Capture the cell that displays the provided text and extract its (X, Y) central coordinate. 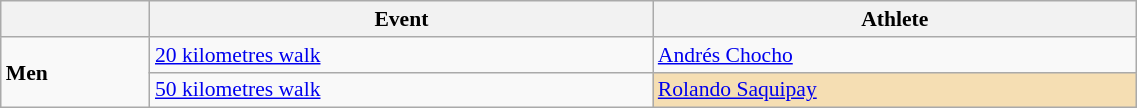
Athlete (895, 19)
Men (76, 72)
Rolando Saquipay (895, 90)
Andrés Chocho (895, 55)
Event (402, 19)
50 kilometres walk (402, 90)
20 kilometres walk (402, 55)
